Detect which cell encompasses the target text, then output its (x, y) center coordinate. 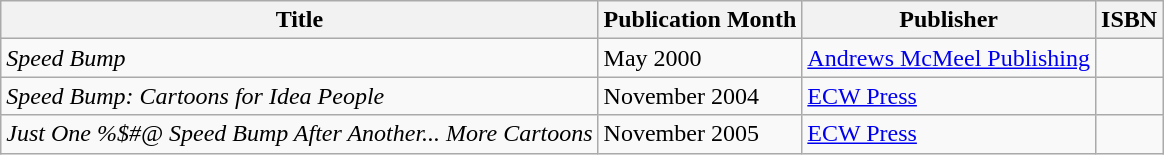
November 2004 (700, 96)
Andrews McMeel Publishing (949, 58)
May 2000 (700, 58)
Speed Bump: Cartoons for Idea People (300, 96)
Just One %$#@ Speed Bump After Another... More Cartoons (300, 134)
Speed Bump (300, 58)
Title (300, 20)
November 2005 (700, 134)
Publisher (949, 20)
Publication Month (700, 20)
ISBN (1130, 20)
